Identify which cell holds the provided text, then report its [X, Y] central coordinate. 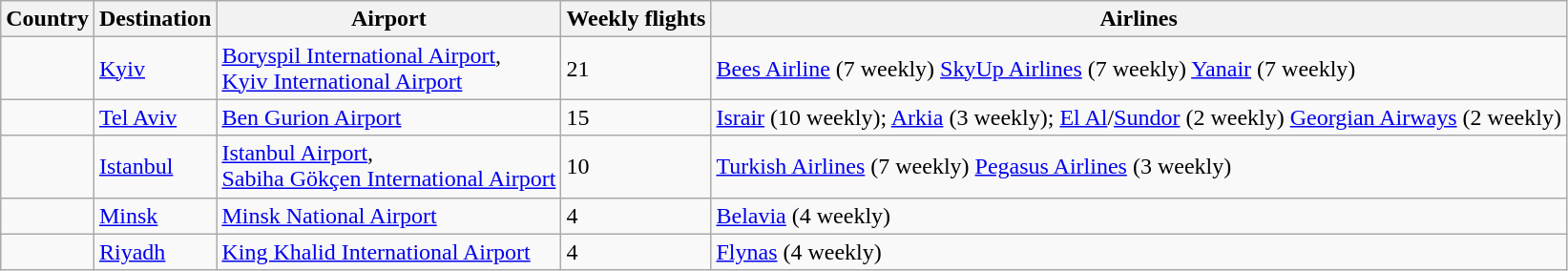
Bees Airline (7 weekly) SkyUp Airlines (7 weekly) Yanair (7 weekly) [1139, 69]
Country [48, 19]
Ben Gurion Airport [389, 117]
Istanbul [155, 166]
Istanbul Airport,Sabiha Gökçen International Airport [389, 166]
21 [636, 69]
15 [636, 117]
Turkish Airlines (7 weekly) Pegasus Airlines (3 weekly) [1139, 166]
King Khalid International Airport [389, 252]
Boryspil International Airport,Kyiv International Airport [389, 69]
Riyadh [155, 252]
Israir (10 weekly); Arkia (3 weekly); El Al/Sundor (2 weekly) Georgian Airways (2 weekly) [1139, 117]
Minsk National Airport [389, 216]
Belavia (4 weekly) [1139, 216]
Kyiv [155, 69]
Airlines [1139, 19]
Tel Aviv [155, 117]
Destination [155, 19]
Weekly flights [636, 19]
Minsk [155, 216]
Flynas (4 weekly) [1139, 252]
10 [636, 166]
Airport [389, 19]
